Output the [X, Y] coordinate of the center of the cell containing the given text.  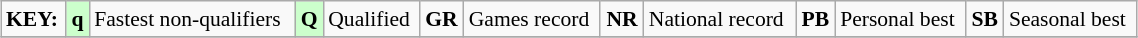
NR [622, 19]
Q [309, 19]
Personal best [900, 19]
National record [720, 19]
GR [442, 19]
SB [985, 19]
Games record [532, 19]
Seasonal best [1070, 19]
Qualified [371, 19]
PB [816, 19]
Fastest non-qualifiers [192, 19]
q [78, 19]
KEY: [34, 19]
